Detect which cell encompasses the target text, then output its (X, Y) center coordinate. 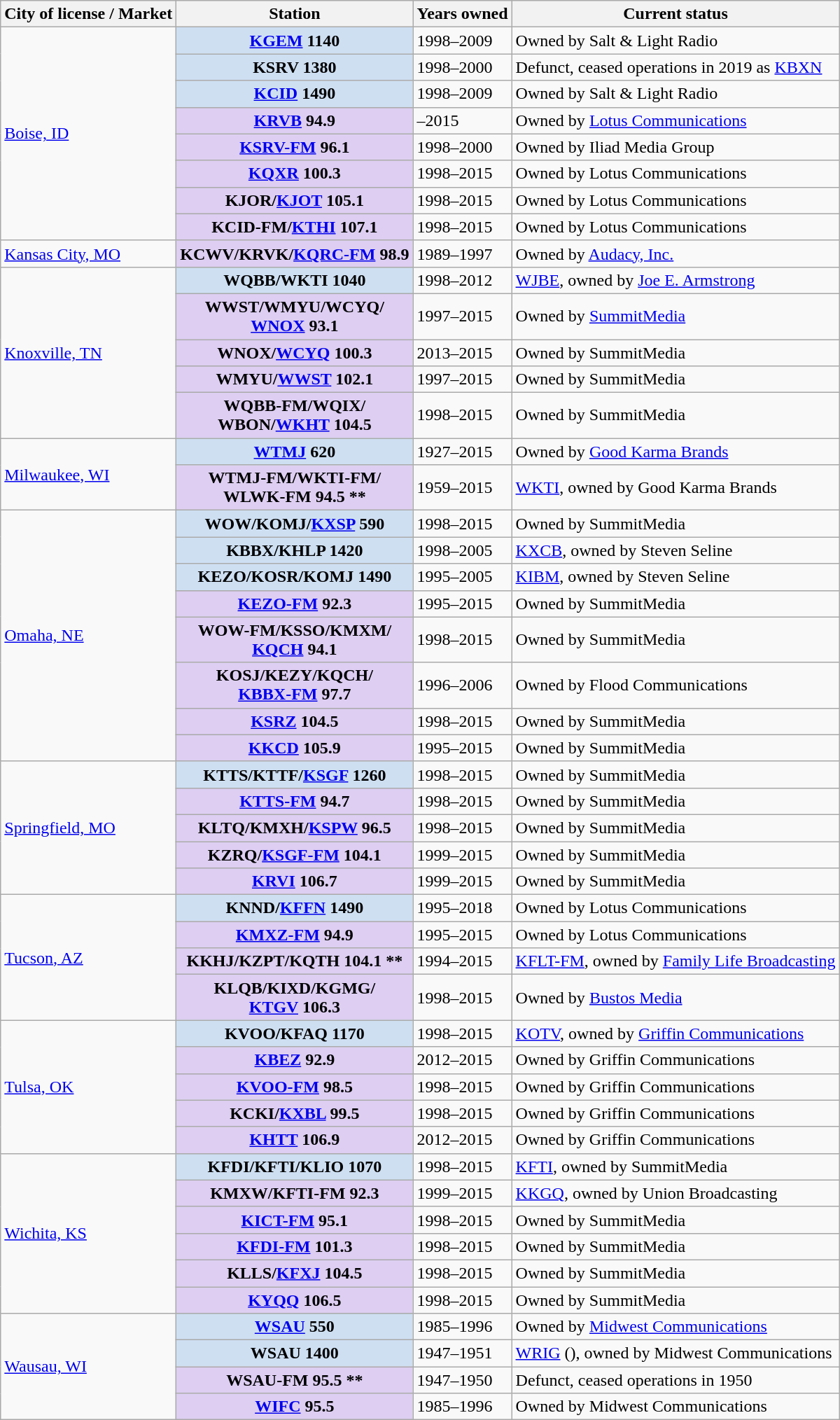
1994–2015 (462, 961)
KTTS-FM 94.7 (295, 801)
WMYU/WWST 102.1 (295, 380)
KNND/KFFN 1490 (295, 908)
KEZO-FM 92.3 (295, 604)
–2015 (462, 120)
Springfield, MO (88, 828)
KCID 1490 (295, 94)
KRVI 106.7 (295, 882)
KYQQ 106.5 (295, 1300)
KIBM, owned by Steven Seline (675, 577)
KJOR/KJOT 105.1 (295, 200)
1947–1951 (462, 1353)
Omaha, NE (88, 636)
Knoxville, TN (88, 352)
WOW/KOMJ/KXSP 590 (295, 524)
WOW-FM/KSSO/KMXM/KQCH 94.1 (295, 640)
1995–2005 (462, 577)
KFTI, owned by SummitMedia (675, 1167)
Owned by Bustos Media (675, 997)
WSAU 550 (295, 1327)
KGEM 1140 (295, 41)
KBBX/KHLP 1420 (295, 550)
Owned by Good Karma Brands (675, 452)
KBEZ 92.9 (295, 1060)
Owned by Flood Communications (675, 685)
Boise, ID (88, 134)
WWST/WMYU/WCYQ/WNOX 93.1 (295, 316)
KCWV/KRVK/KQRC-FM 98.9 (295, 253)
KICT-FM 95.1 (295, 1220)
KCID-FM/KTHI 107.1 (295, 227)
2013–2015 (462, 352)
WNOX/WCYQ 100.3 (295, 352)
WIFC 95.5 (295, 1407)
Defunct, ceased operations in 2019 as KBXN (675, 67)
KXCB, owned by Steven Seline (675, 550)
KSRV 1380 (295, 67)
KLTQ/KMXH/KSPW 96.5 (295, 828)
Owned by Iliad Media Group (675, 147)
Wichita, KS (88, 1233)
KMXW/KFTI-FM 92.3 (295, 1193)
KRVB 94.9 (295, 120)
WSAU 1400 (295, 1353)
Milwaukee, WI (88, 475)
Tulsa, OK (88, 1087)
WSAU-FM 95.5 ** (295, 1380)
WRIG (), owned by Midwest Communications (675, 1353)
Defunct, ceased operations in 1950 (675, 1380)
KVOO-FM 98.5 (295, 1087)
1996–2006 (462, 685)
WQBB/WKTI 1040 (295, 280)
1998–2005 (462, 550)
KEZO/KOSR/KOMJ 1490 (295, 577)
KHTT 106.9 (295, 1140)
Kansas City, MO (88, 253)
KLLS/KFXJ 104.5 (295, 1273)
1959–2015 (462, 487)
WTMJ 620 (295, 452)
KKCD 105.9 (295, 748)
KFDI-FM 101.3 (295, 1246)
1947–1950 (462, 1380)
Current status (675, 14)
Tucson, AZ (88, 958)
KSRZ 104.5 (295, 721)
Wausau, WI (88, 1367)
KSRV-FM 96.1 (295, 147)
Years owned (462, 14)
City of license / Market (88, 14)
WJBE, owned by Joe E. Armstrong (675, 280)
KOSJ/KEZY/KQCH/KBBX-FM 97.7 (295, 685)
KKHJ/KZPT/KQTH 104.1 ** (295, 961)
KFDI/KFTI/KLIO 1070 (295, 1167)
KFLT-FM, owned by Family Life Broadcasting (675, 961)
KMXZ-FM 94.9 (295, 935)
WQBB-FM/WQIX/WBON/WKHT 104.5 (295, 416)
KKGQ, owned by Union Broadcasting (675, 1193)
KQXR 100.3 (295, 174)
1995–2018 (462, 908)
1927–2015 (462, 452)
WKTI, owned by Good Karma Brands (675, 487)
Station (295, 14)
WTMJ-FM/WKTI-FM/WLWK-FM 94.5 ** (295, 487)
Owned by Audacy, Inc. (675, 253)
KLQB/KIXD/KGMG/KTGV 106.3 (295, 997)
KTTS/KTTF/KSGF 1260 (295, 774)
KCKI/KXBL 99.5 (295, 1113)
KOTV, owned by Griffin Communications (675, 1033)
KVOO/KFAQ 1170 (295, 1033)
1998–2012 (462, 280)
KZRQ/KSGF-FM 104.1 (295, 855)
1989–1997 (462, 253)
